Detect which cell encompasses the target text, then output its (x, y) center coordinate. 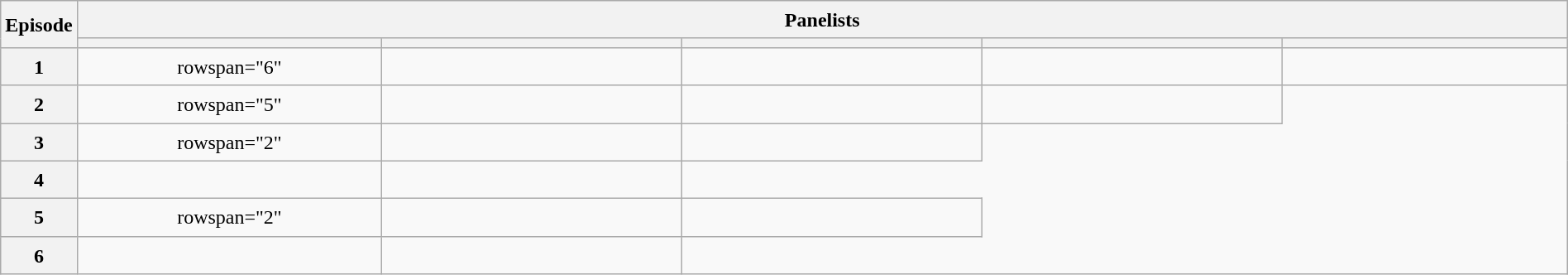
1 (39, 66)
2 (39, 104)
3 (39, 142)
Panelists (822, 20)
6 (39, 255)
rowspan="5" (229, 104)
4 (39, 180)
Episode (39, 25)
rowspan="6" (229, 66)
5 (39, 218)
